Return the [x, y] coordinate for the center point of the cell that contains the specified text.  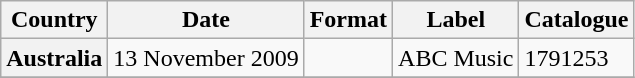
Date [206, 20]
13 November 2009 [206, 58]
1791253 [576, 58]
ABC Music [456, 58]
Country [54, 20]
Catalogue [576, 20]
Australia [54, 58]
Label [456, 20]
Format [348, 20]
